Scan for the cell matching the given text and deliver its [x, y] coordinate at center. 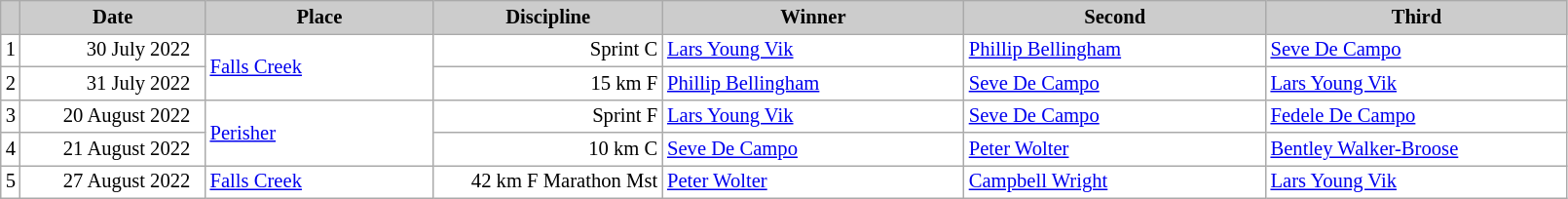
20 August 2022 [113, 116]
Third [1417, 17]
Discipline [547, 17]
Perisher [319, 133]
4 [11, 149]
Date [113, 17]
42 km F Marathon Mst [547, 181]
Winner [813, 17]
1 [11, 50]
Second [1115, 17]
10 km C [547, 149]
Sprint C [547, 50]
Bentley Walker-Broose [1417, 149]
31 July 2022 [113, 83]
30 July 2022 [113, 50]
Fedele De Campo [1417, 116]
21 August 2022 [113, 149]
Campbell Wright [1115, 181]
2 [11, 83]
5 [11, 181]
15 km F [547, 83]
27 August 2022 [113, 181]
3 [11, 116]
Sprint F [547, 116]
Place [319, 17]
